Find where the given text appears and provide that cell's center as (X, Y) coordinate. 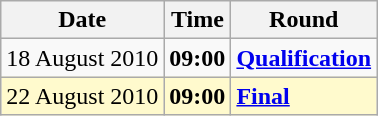
22 August 2010 (82, 96)
18 August 2010 (82, 58)
Round (304, 20)
Date (82, 20)
Qualification (304, 58)
Final (304, 96)
Time (198, 20)
